Output the (x, y) coordinate of the center of the cell containing the given text.  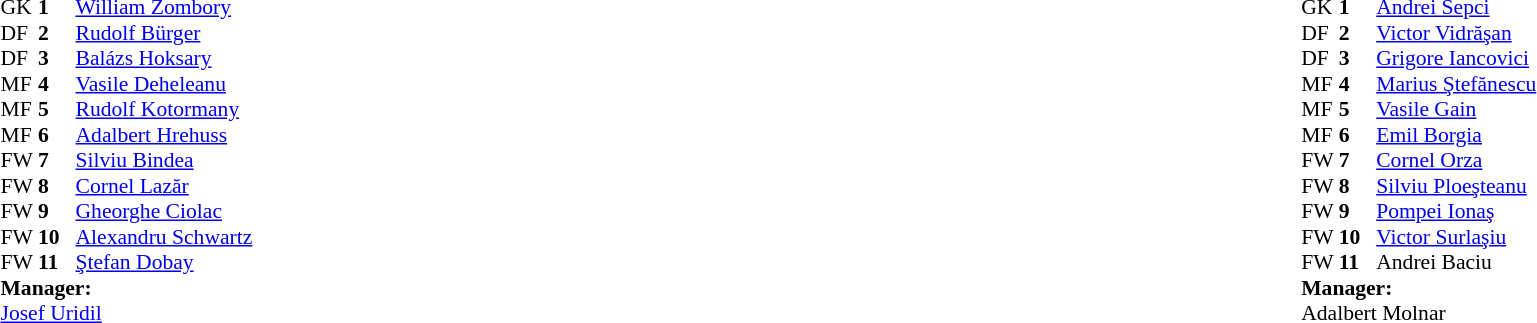
Alexandru Schwartz (164, 237)
Cornel Lazăr (164, 186)
Ştefan Dobay (164, 263)
Balázs Hoksary (164, 59)
Silviu Bindea (164, 161)
Marius Ştefănescu (1456, 84)
Vasile Deheleanu (164, 84)
Andrei Baciu (1456, 263)
Gheorghe Ciolac (164, 211)
Rudolf Kotormany (164, 109)
Rudolf Bürger (164, 33)
Victor Surlaşiu (1456, 237)
Adalbert Hrehuss (164, 135)
Vasile Gain (1456, 109)
Cornel Orza (1456, 161)
Pompei Ionaş (1456, 211)
Emil Borgia (1456, 135)
Victor Vidrăşan (1456, 33)
Silviu Ploeşteanu (1456, 186)
Grigore Iancovici (1456, 59)
